Determine the [X, Y] coordinate at the center of the cell enclosing the given text.  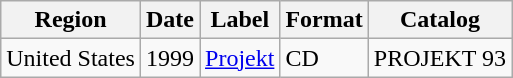
Projekt [240, 58]
PROJEKT 93 [440, 58]
Region [71, 20]
United States [71, 58]
Catalog [440, 20]
Label [240, 20]
Date [170, 20]
CD [324, 58]
1999 [170, 58]
Format [324, 20]
